Output the (x, y) coordinate of the center of the cell containing the given text.  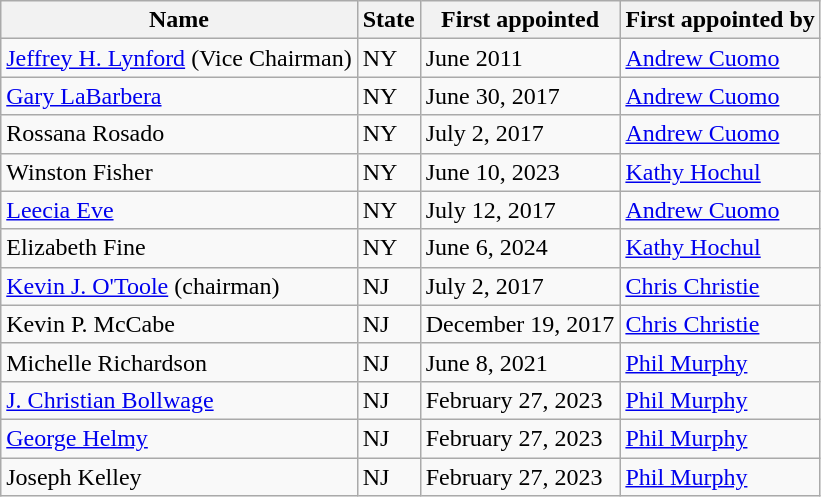
Michelle Richardson (179, 362)
Elizabeth Fine (179, 248)
June 6, 2024 (520, 248)
First appointed by (720, 20)
Joseph Kelley (179, 477)
Jeffrey H. Lynford (Vice Chairman) (179, 58)
Kevin J. O'Toole (chairman) (179, 286)
George Helmy (179, 438)
Leecia Eve (179, 210)
Kevin P. McCabe (179, 324)
June 2011 (520, 58)
First appointed (520, 20)
June 10, 2023 (520, 172)
December 19, 2017 (520, 324)
June 8, 2021 (520, 362)
Rossana Rosado (179, 134)
Winston Fisher (179, 172)
Name (179, 20)
J. Christian Bollwage (179, 400)
State (388, 20)
June 30, 2017 (520, 96)
Gary LaBarbera (179, 96)
July 12, 2017 (520, 210)
